Find where the given text appears and provide that cell's center as [X, Y] coordinate. 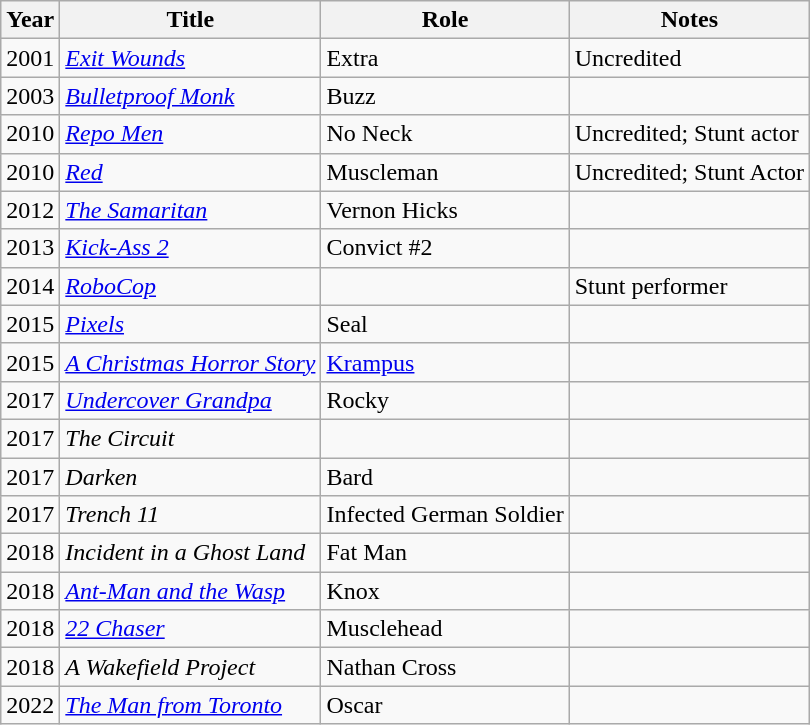
2022 [30, 705]
Role [445, 20]
Vernon Hicks [445, 210]
Musclehead [445, 629]
Fat Man [445, 553]
The Man from Toronto [190, 705]
Bard [445, 477]
2003 [30, 96]
The Circuit [190, 438]
Red [190, 172]
Notes [689, 20]
Seal [445, 324]
Nathan Cross [445, 667]
Uncredited [689, 58]
A Wakefield Project [190, 667]
Krampus [445, 362]
Incident in a Ghost Land [190, 553]
Trench 11 [190, 515]
2014 [30, 286]
Infected German Soldier [445, 515]
Bulletproof Monk [190, 96]
Stunt performer [689, 286]
Year [30, 20]
Kick-Ass 2 [190, 248]
Uncredited; Stunt Actor [689, 172]
Repo Men [190, 134]
2012 [30, 210]
Convict #2 [445, 248]
No Neck [445, 134]
Oscar [445, 705]
Uncredited; Stunt actor [689, 134]
A Christmas Horror Story [190, 362]
Extra [445, 58]
Pixels [190, 324]
The Samaritan [190, 210]
Exit Wounds [190, 58]
Undercover Grandpa [190, 400]
Rocky [445, 400]
Darken [190, 477]
Ant-Man and the Wasp [190, 591]
2013 [30, 248]
Knox [445, 591]
2001 [30, 58]
Buzz [445, 96]
22 Chaser [190, 629]
Muscleman [445, 172]
Title [190, 20]
RoboCop [190, 286]
